Return the (x, y) coordinate for the center point of the cell that contains the specified text.  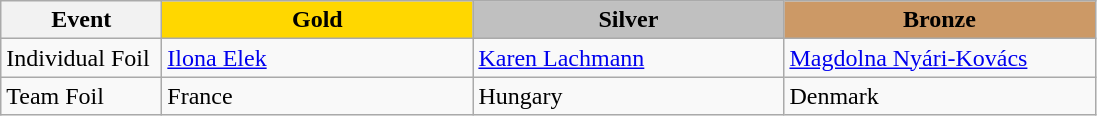
Karen Lachmann (628, 58)
Denmark (940, 96)
Magdolna Nyári-Kovács (940, 58)
Hungary (628, 96)
Gold (318, 20)
France (318, 96)
Event (82, 20)
Ilona Elek (318, 58)
Individual Foil (82, 58)
Bronze (940, 20)
Team Foil (82, 96)
Silver (628, 20)
